Output the [X, Y] coordinate of the center of the cell containing the given text.  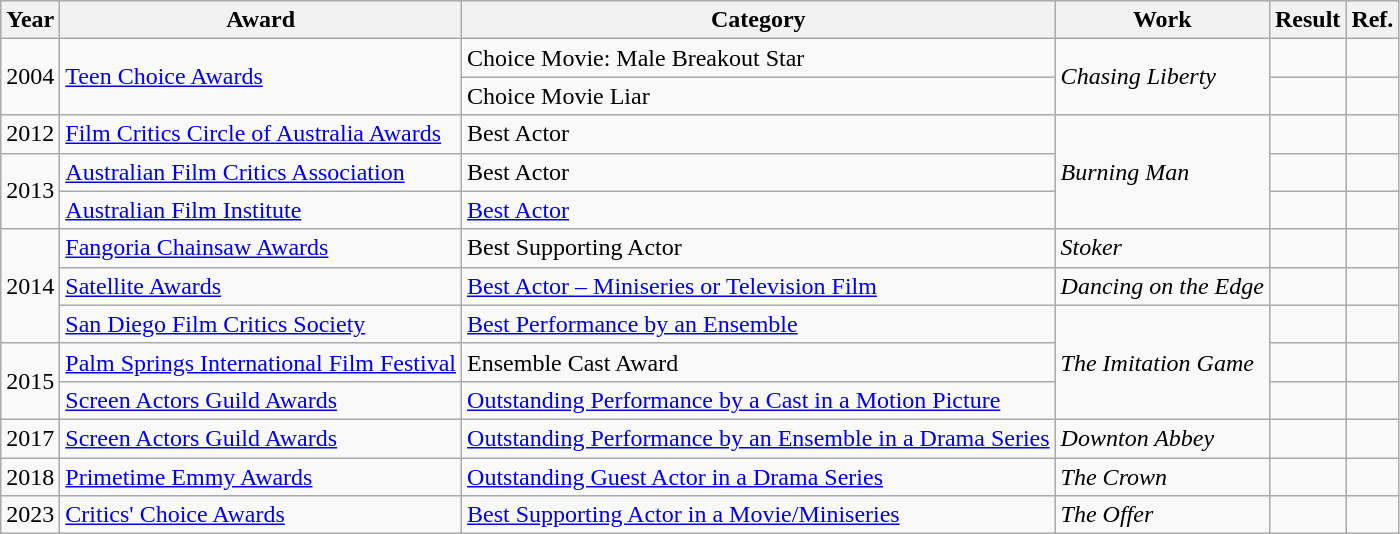
Award [261, 20]
2004 [30, 77]
Choice Movie Liar [759, 96]
2015 [30, 381]
2023 [30, 515]
Teen Choice Awards [261, 77]
Stoker [1162, 248]
Ensemble Cast Award [759, 362]
Primetime Emmy Awards [261, 477]
Work [1162, 20]
2017 [30, 438]
Best Performance by an Ensemble [759, 324]
2018 [30, 477]
Year [30, 20]
The Offer [1162, 515]
Category [759, 20]
The Imitation Game [1162, 362]
Australian Film Critics Association [261, 172]
Critics' Choice Awards [261, 515]
Burning Man [1162, 172]
Downton Abbey [1162, 438]
Result [1307, 20]
Film Critics Circle of Australia Awards [261, 134]
The Crown [1162, 477]
Outstanding Guest Actor in a Drama Series [759, 477]
San Diego Film Critics Society [261, 324]
2012 [30, 134]
Choice Movie: Male Breakout Star [759, 58]
Australian Film Institute [261, 210]
2014 [30, 286]
Palm Springs International Film Festival [261, 362]
Satellite Awards [261, 286]
Best Supporting Actor [759, 248]
Ref. [1372, 20]
Dancing on the Edge [1162, 286]
Chasing Liberty [1162, 77]
Fangoria Chainsaw Awards [261, 248]
Best Supporting Actor in a Movie/Miniseries [759, 515]
Best Actor – Miniseries or Television Film [759, 286]
Outstanding Performance by a Cast in a Motion Picture [759, 400]
Outstanding Performance by an Ensemble in a Drama Series [759, 438]
2013 [30, 191]
